From the cell containing the given text, extract its center point as [x, y] coordinate. 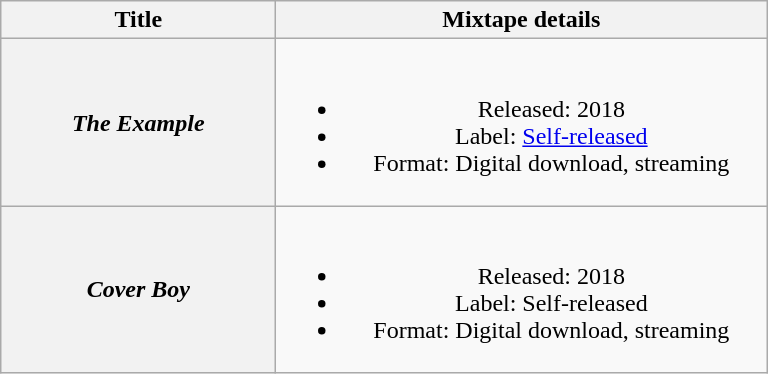
Mixtape details [522, 20]
The Example [138, 122]
Cover Boy [138, 290]
Title [138, 20]
